Detect which cell encompasses the target text, then output its [X, Y] center coordinate. 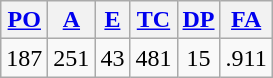
43 [112, 58]
A [72, 20]
PO [24, 20]
251 [72, 58]
FA [246, 20]
TC [154, 20]
E [112, 20]
481 [154, 58]
.911 [246, 58]
15 [198, 58]
187 [24, 58]
DP [198, 20]
